Extract the [x, y] coordinate from the center of the cell holding the provided text.  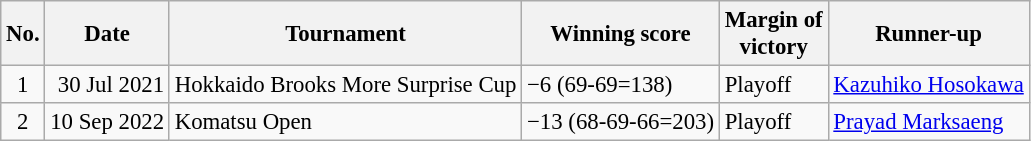
No. [23, 34]
Winning score [621, 34]
Runner-up [928, 34]
30 Jul 2021 [107, 85]
Tournament [345, 34]
Margin ofvictory [774, 34]
1 [23, 85]
−6 (69-69=138) [621, 85]
Prayad Marksaeng [928, 122]
−13 (68-69-66=203) [621, 122]
Date [107, 34]
10 Sep 2022 [107, 122]
Komatsu Open [345, 122]
2 [23, 122]
Kazuhiko Hosokawa [928, 85]
Hokkaido Brooks More Surprise Cup [345, 85]
